Identify which cell holds the provided text, then report its (x, y) central coordinate. 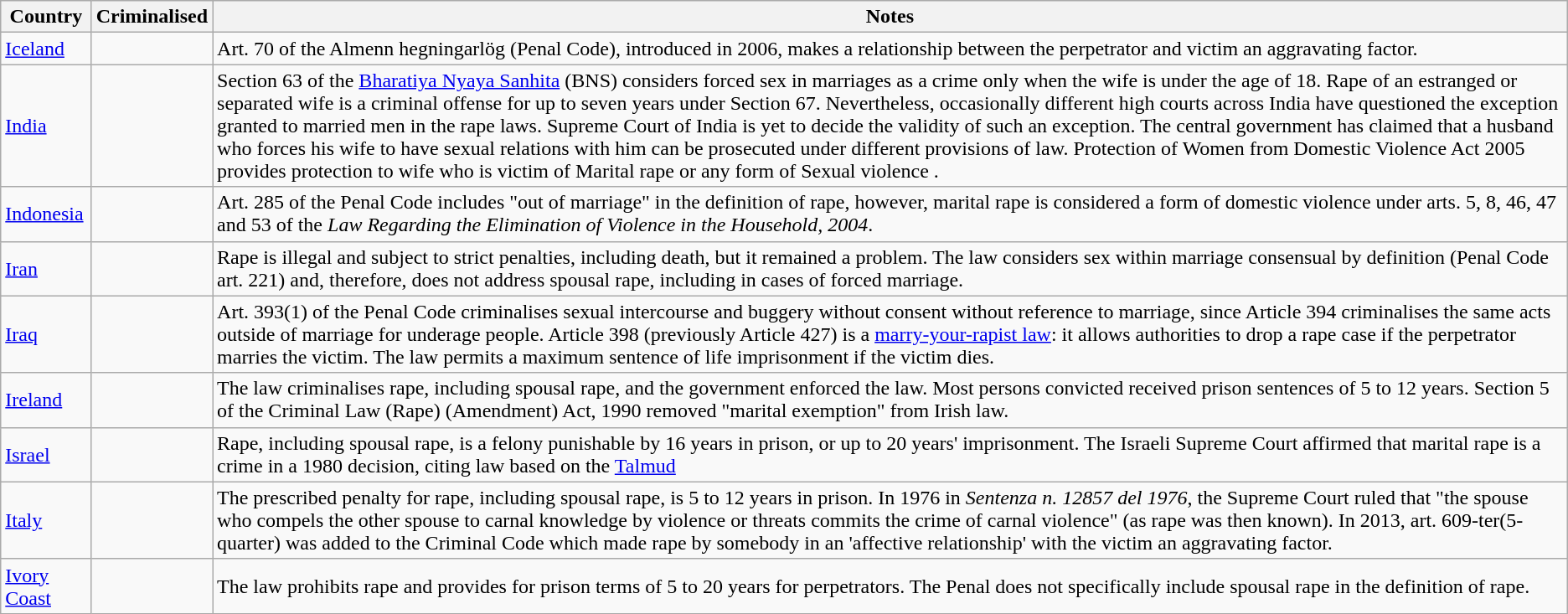
Ireland (46, 400)
Art. 70 of the Almenn hegningarlög (Penal Code), introduced in 2006, makes a relationship between the perpetrator and victim an aggravating factor. (890, 49)
India (46, 126)
Iceland (46, 49)
Israel (46, 454)
Country (46, 17)
Indonesia (46, 214)
Notes (890, 17)
Iraq (46, 334)
Ivory Coast (46, 586)
Italy (46, 520)
Iran (46, 268)
Criminalised (152, 17)
